Locate the cell with the specified text and output its (X, Y) center coordinate. 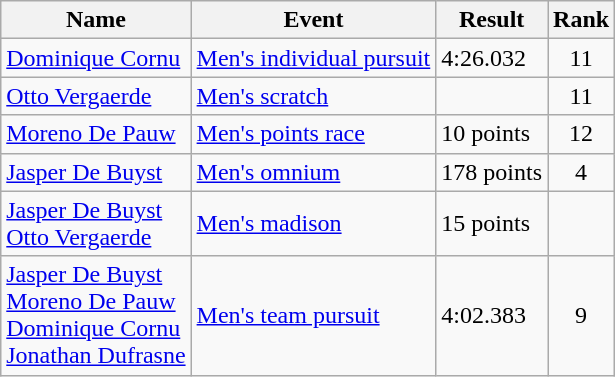
4 (582, 172)
Jasper De Buyst (96, 172)
Event (314, 20)
15 points (492, 224)
Dominique Cornu (96, 58)
Men's scratch (314, 96)
4:02.383 (492, 316)
4:26.032 (492, 58)
Rank (582, 20)
9 (582, 316)
Moreno De Pauw (96, 134)
Men's individual pursuit (314, 58)
Result (492, 20)
12 (582, 134)
Jasper De BuystMoreno De PauwDominique CornuJonathan Dufrasne (96, 316)
Men's madison (314, 224)
Jasper De BuystOtto Vergaerde (96, 224)
Men's team pursuit (314, 316)
Otto Vergaerde (96, 96)
Men's points race (314, 134)
Name (96, 20)
178 points (492, 172)
10 points (492, 134)
Men's omnium (314, 172)
